For the text-containing cell, return its midpoint in (X, Y) coordinate format. 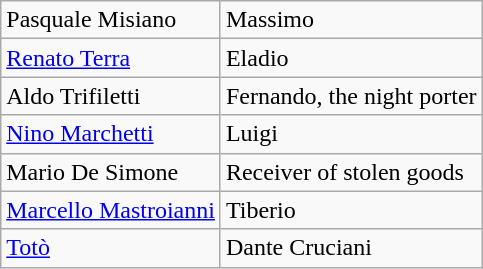
Tiberio (351, 210)
Fernando, the night porter (351, 96)
Renato Terra (111, 58)
Eladio (351, 58)
Massimo (351, 20)
Nino Marchetti (111, 134)
Marcello Mastroianni (111, 210)
Aldo Trifiletti (111, 96)
Totò (111, 248)
Mario De Simone (111, 172)
Dante Cruciani (351, 248)
Pasquale Misiano (111, 20)
Luigi (351, 134)
Receiver of stolen goods (351, 172)
